For the text-containing cell, return its midpoint in (x, y) coordinate format. 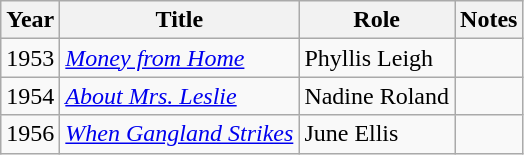
1953 (30, 58)
Phyllis Leigh (377, 58)
June Ellis (377, 134)
Year (30, 20)
Role (377, 20)
1954 (30, 96)
Title (180, 20)
About Mrs. Leslie (180, 96)
Notes (489, 20)
When Gangland Strikes (180, 134)
Nadine Roland (377, 96)
Money from Home (180, 58)
1956 (30, 134)
